Output the (X, Y) coordinate of the center of the cell containing the given text.  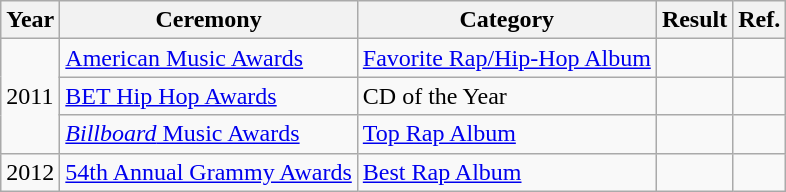
2011 (30, 96)
Billboard Music Awards (208, 134)
Favorite Rap/Hip-Hop Album (506, 58)
Category (506, 20)
Ceremony (208, 20)
Year (30, 20)
CD of the Year (506, 96)
Ref. (760, 20)
Top Rap Album (506, 134)
Best Rap Album (506, 172)
2012 (30, 172)
American Music Awards (208, 58)
54th Annual Grammy Awards (208, 172)
Result (694, 20)
BET Hip Hop Awards (208, 96)
